Return (X, Y) of the center of cell containing provided text 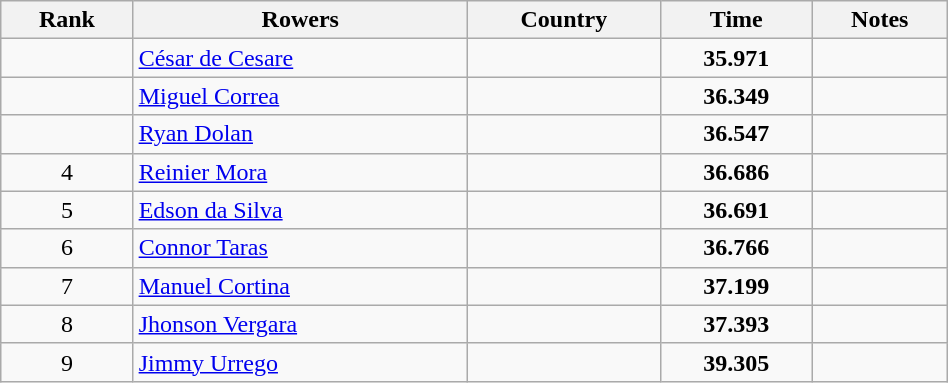
Jhonson Vergara (300, 324)
Reinier Mora (300, 172)
4 (67, 172)
36.691 (736, 210)
Connor Taras (300, 248)
39.305 (736, 362)
9 (67, 362)
Ryan Dolan (300, 134)
Rowers (300, 20)
César de Cesare (300, 58)
Rank (67, 20)
36.766 (736, 248)
36.349 (736, 96)
35.971 (736, 58)
Edson da Silva (300, 210)
Time (736, 20)
Jimmy Urrego (300, 362)
36.547 (736, 134)
Notes (880, 20)
8 (67, 324)
37.199 (736, 286)
5 (67, 210)
Miguel Correa (300, 96)
7 (67, 286)
36.686 (736, 172)
37.393 (736, 324)
Manuel Cortina (300, 286)
Country (564, 20)
6 (67, 248)
